Return (X, Y) of the center of cell containing provided text 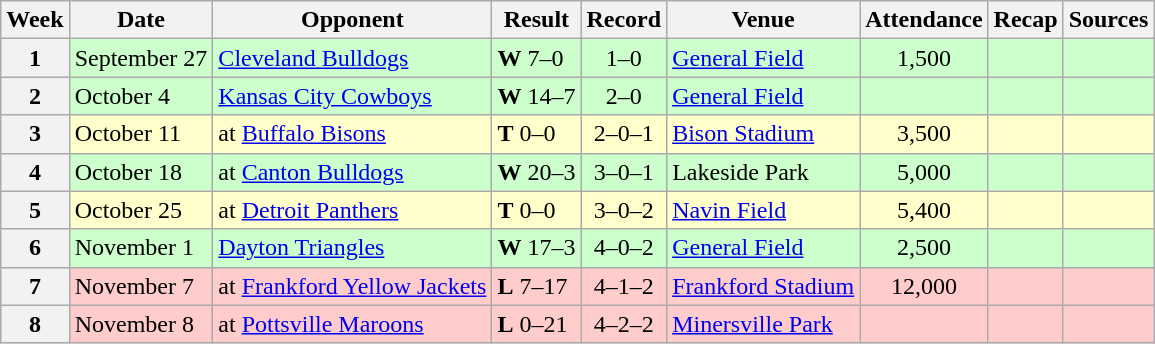
1 (35, 58)
5,400 (924, 210)
October 11 (141, 134)
Lakeside Park (764, 172)
12,000 (924, 286)
3,500 (924, 134)
October 4 (141, 96)
5,000 (924, 172)
November 7 (141, 286)
8 (35, 324)
1,500 (924, 58)
2 (35, 96)
Week (35, 20)
Recap (1026, 20)
November 1 (141, 248)
5 (35, 210)
3–0–2 (624, 210)
Sources (1108, 20)
at Frankford Yellow Jackets (352, 286)
Venue (764, 20)
Attendance (924, 20)
Opponent (352, 20)
Record (624, 20)
L 7–17 (536, 286)
W 7–0 (536, 58)
W 20–3 (536, 172)
Bison Stadium (764, 134)
Navin Field (764, 210)
2–0 (624, 96)
3 (35, 134)
4–0–2 (624, 248)
Dayton Triangles (352, 248)
4–2–2 (624, 324)
Kansas City Cowboys (352, 96)
Date (141, 20)
4–1–2 (624, 286)
at Detroit Panthers (352, 210)
6 (35, 248)
1–0 (624, 58)
at Pottsville Maroons (352, 324)
November 8 (141, 324)
3–0–1 (624, 172)
2–0–1 (624, 134)
W 14–7 (536, 96)
Minersville Park (764, 324)
October 18 (141, 172)
at Buffalo Bisons (352, 134)
L 0–21 (536, 324)
7 (35, 286)
at Canton Bulldogs (352, 172)
Result (536, 20)
Frankford Stadium (764, 286)
2,500 (924, 248)
W 17–3 (536, 248)
September 27 (141, 58)
4 (35, 172)
Cleveland Bulldogs (352, 58)
October 25 (141, 210)
